Detect which cell encompasses the target text, then output its [X, Y] center coordinate. 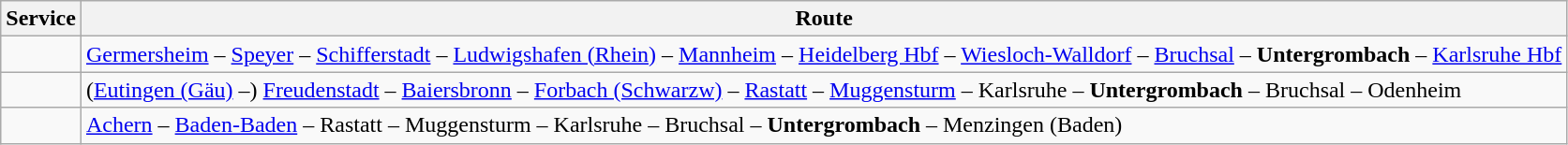
(Eutingen (Gäu) –) Freudenstadt – Baiersbronn – Forbach (Schwarzw) – Rastatt – Muggensturm – Karlsruhe – Untergrombach – Bruchsal – Odenheim [823, 90]
Service [41, 19]
Route [823, 19]
Achern – Baden-Baden – Rastatt – Muggensturm – Karlsruhe – Bruchsal – Untergrombach – Menzingen (Baden) [823, 125]
